Determine the (X, Y) coordinate at the center of the cell enclosing the given text.  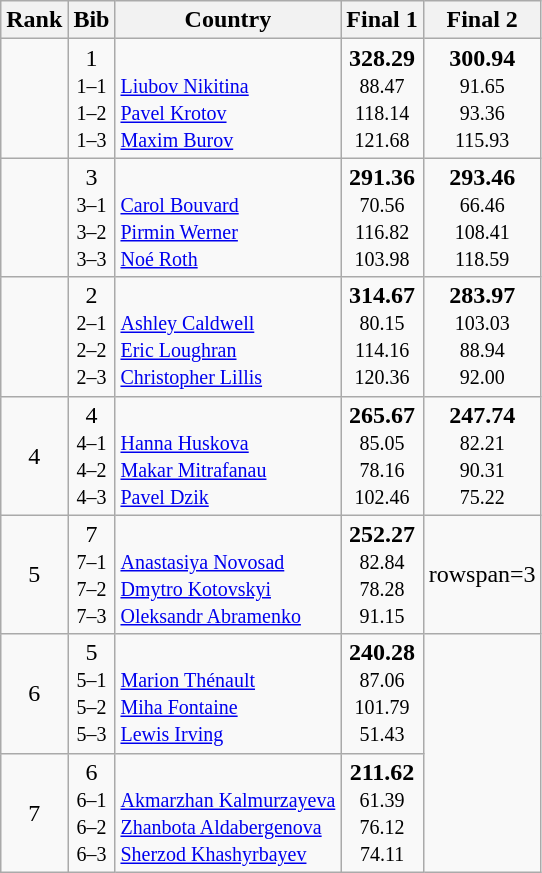
Anastasiya NovosadDmytro KotovskyiOleksandr Abramenko (228, 574)
Bib (92, 20)
300.9491.6593.36115.93 (482, 98)
7 (34, 812)
291.3670.56116.82103.98 (382, 218)
22–12–22–3 (92, 336)
Carol BouvardPirmin WernerNoé Roth (228, 218)
rowspan=3 (482, 574)
293.4666.46108.41118.59 (482, 218)
4 (34, 456)
Ashley CaldwellEric LoughranChristopher Lillis (228, 336)
Final 1 (382, 20)
314.6780.15114.16120.36 (382, 336)
Liubov NikitinaPavel KrotovMaxim Burov (228, 98)
77–17–27–3 (92, 574)
Country (228, 20)
240.2887.06101.7951.43 (382, 694)
33–13–23–3 (92, 218)
Marion ThénaultMiha FontaineLewis Irving (228, 694)
Akmarzhan KalmurzayevaZhanbota AldabergenovaSherzod Khashyrbayev (228, 812)
247.7482.2190.3175.22 (482, 456)
6 (34, 694)
265.6785.0578.16102.46 (382, 456)
55–15–25–3 (92, 694)
211.6261.3976.1274.11 (382, 812)
Rank (34, 20)
66–16–26–3 (92, 812)
44–14–24–3 (92, 456)
5 (34, 574)
328.2988.47118.14121.68 (382, 98)
Hanna HuskovaMakar MitrafanauPavel Dzik (228, 456)
Final 2 (482, 20)
11–11–21–3 (92, 98)
283.97103.0388.9492.00 (482, 336)
252.2782.8478.2891.15 (382, 574)
